Find where the given text appears and provide that cell's center as [x, y] coordinate. 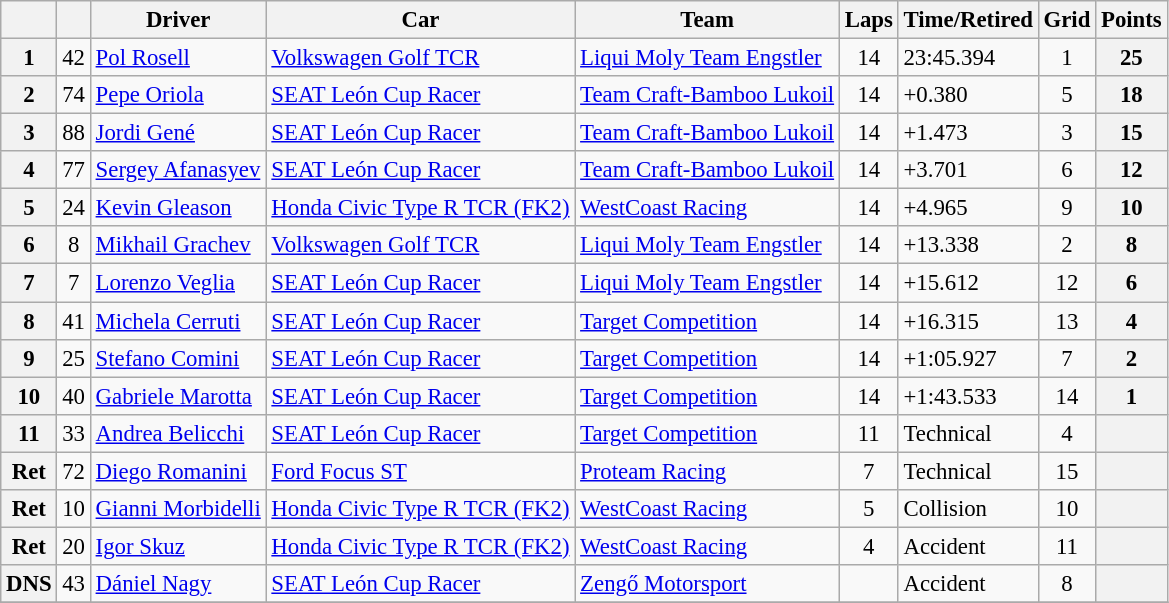
40 [74, 396]
Michela Cerruti [178, 321]
+1:43.533 [968, 396]
+16.315 [968, 321]
13 [1066, 321]
Sergey Afanasyev [178, 170]
77 [74, 170]
Collision [968, 509]
+4.965 [968, 208]
Driver [178, 20]
Team [708, 20]
72 [74, 471]
Pol Rosell [178, 58]
+13.338 [968, 245]
+15.612 [968, 283]
Mikhail Grachev [178, 245]
DNS [29, 584]
+0.380 [968, 95]
Proteam Racing [708, 471]
24 [74, 208]
Jordi Gené [178, 133]
Points [1132, 20]
+1.473 [968, 133]
Car [420, 20]
Stefano Comini [178, 358]
Zengő Motorsport [708, 584]
20 [74, 546]
Pepe Oriola [178, 95]
Gabriele Marotta [178, 396]
Igor Skuz [178, 546]
Kevin Gleason [178, 208]
18 [1132, 95]
43 [74, 584]
23:45.394 [968, 58]
33 [74, 433]
Gianni Morbidelli [178, 509]
Time/Retired [968, 20]
Diego Romanini [178, 471]
Dániel Nagy [178, 584]
+3.701 [968, 170]
41 [74, 321]
Andrea Belicchi [178, 433]
Lorenzo Veglia [178, 283]
74 [74, 95]
Grid [1066, 20]
88 [74, 133]
+1:05.927 [968, 358]
42 [74, 58]
Laps [868, 20]
Ford Focus ST [420, 471]
